Return (x, y) of the center of cell containing provided text 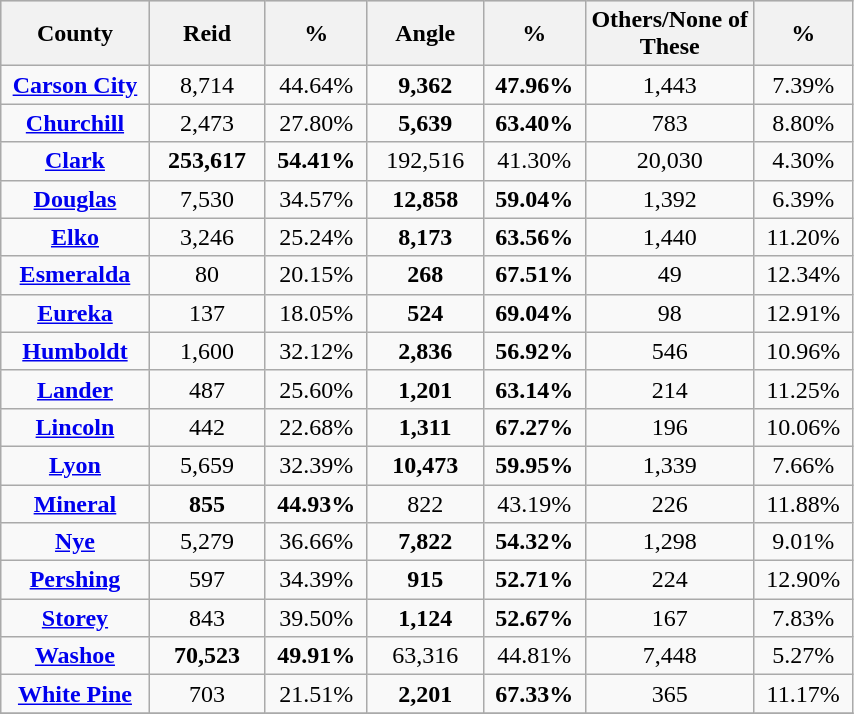
47.96% (534, 85)
1,600 (207, 351)
Lincoln (75, 427)
63,316 (425, 656)
12.90% (804, 580)
855 (207, 503)
7,822 (425, 542)
Nye (75, 542)
44.93% (316, 503)
1,440 (669, 237)
7.39% (804, 85)
Storey (75, 618)
7,530 (207, 199)
268 (425, 275)
Lyon (75, 465)
167 (669, 618)
5,659 (207, 465)
843 (207, 618)
442 (207, 427)
5,639 (425, 123)
10.96% (804, 351)
Pershing (75, 580)
25.24% (316, 237)
2,473 (207, 123)
54.41% (316, 161)
63.14% (534, 389)
11.20% (804, 237)
12,858 (425, 199)
1,443 (669, 85)
County (75, 34)
783 (669, 123)
11.17% (804, 694)
12.34% (804, 275)
32.39% (316, 465)
63.40% (534, 123)
9.01% (804, 542)
52.67% (534, 618)
Esmeralda (75, 275)
43.19% (534, 503)
10,473 (425, 465)
Mineral (75, 503)
63.56% (534, 237)
703 (207, 694)
224 (669, 580)
54.32% (534, 542)
10.06% (804, 427)
196 (669, 427)
11.25% (804, 389)
8,173 (425, 237)
487 (207, 389)
41.30% (534, 161)
4.30% (804, 161)
192,516 (425, 161)
Washoe (75, 656)
Angle (425, 34)
Eureka (75, 313)
25.60% (316, 389)
1,339 (669, 465)
20.15% (316, 275)
3,246 (207, 237)
59.04% (534, 199)
546 (669, 351)
80 (207, 275)
98 (669, 313)
1,311 (425, 427)
White Pine (75, 694)
67.33% (534, 694)
70,523 (207, 656)
Churchill (75, 123)
56.92% (534, 351)
137 (207, 313)
Lander (75, 389)
822 (425, 503)
214 (669, 389)
5.27% (804, 656)
1,124 (425, 618)
8,714 (207, 85)
253,617 (207, 161)
1,298 (669, 542)
Elko (75, 237)
7,448 (669, 656)
Humboldt (75, 351)
365 (669, 694)
915 (425, 580)
67.27% (534, 427)
32.12% (316, 351)
597 (207, 580)
524 (425, 313)
18.05% (316, 313)
2,836 (425, 351)
12.91% (804, 313)
Clark (75, 161)
34.57% (316, 199)
11.88% (804, 503)
Carson City (75, 85)
49 (669, 275)
36.66% (316, 542)
1,392 (669, 199)
6.39% (804, 199)
44.81% (534, 656)
59.95% (534, 465)
9,362 (425, 85)
22.68% (316, 427)
49.91% (316, 656)
52.71% (534, 580)
Others/None of These (669, 34)
39.50% (316, 618)
27.80% (316, 123)
20,030 (669, 161)
34.39% (316, 580)
5,279 (207, 542)
Reid (207, 34)
21.51% (316, 694)
69.04% (534, 313)
7.83% (804, 618)
8.80% (804, 123)
Douglas (75, 199)
2,201 (425, 694)
44.64% (316, 85)
67.51% (534, 275)
226 (669, 503)
1,201 (425, 389)
7.66% (804, 465)
